Detect which cell encompasses the target text, then output its [X, Y] center coordinate. 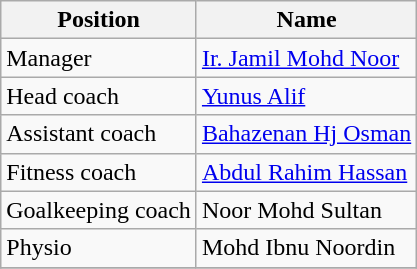
Fitness coach [99, 172]
Ir. Jamil Mohd Noor [306, 58]
Manager [99, 58]
Name [306, 20]
Physio [99, 248]
Yunus Alif [306, 96]
Position [99, 20]
Mohd Ibnu Noordin [306, 248]
Noor Mohd Sultan [306, 210]
Abdul Rahim Hassan [306, 172]
Bahazenan Hj Osman [306, 134]
Goalkeeping coach [99, 210]
Head coach [99, 96]
Assistant coach [99, 134]
